From the cell containing the given text, extract its center point as [x, y] coordinate. 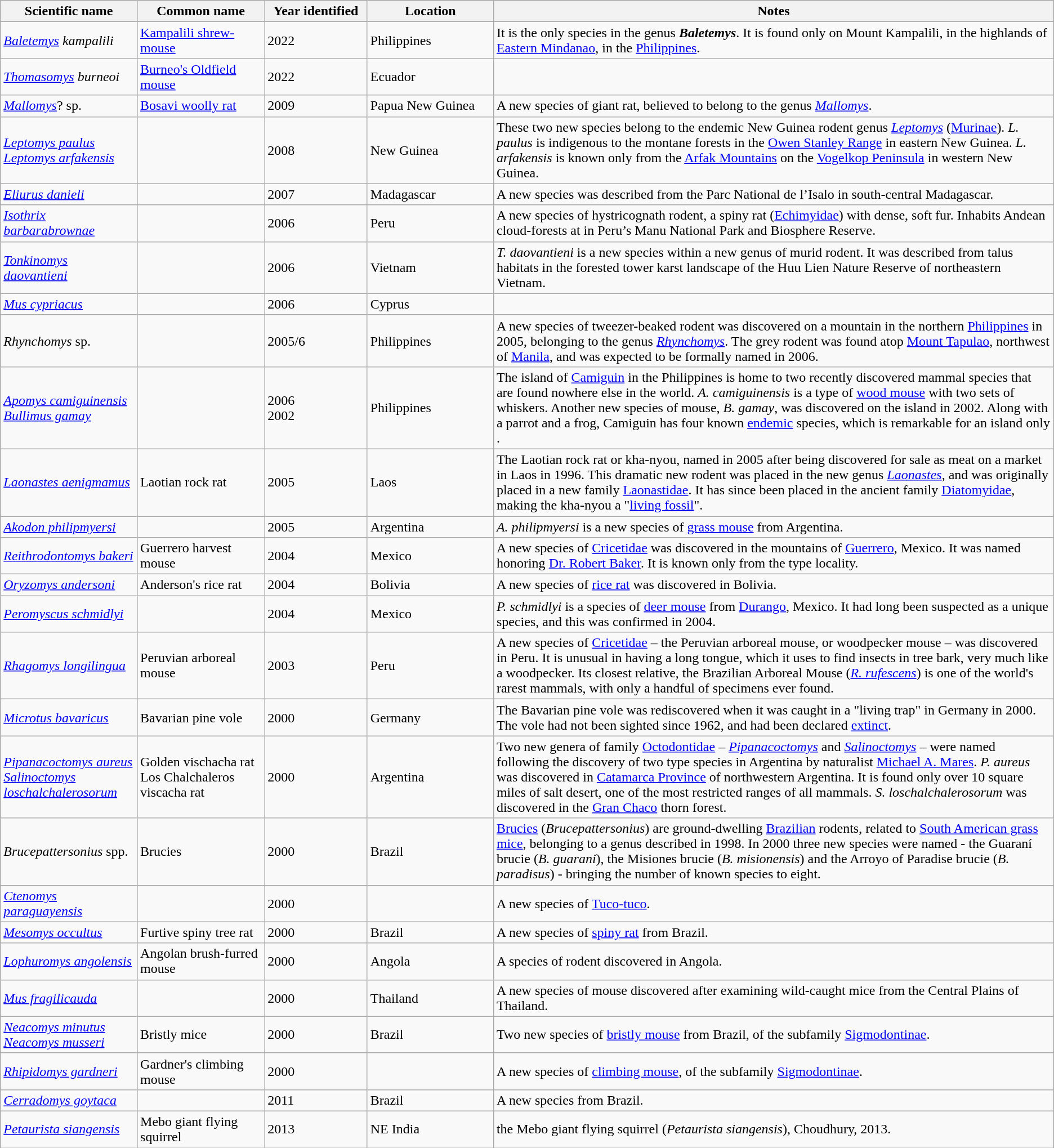
Laos [430, 482]
Eliurus danieli [69, 194]
Baletemys kampalili [69, 41]
Ctenomys paraguayensis [69, 903]
Rhagomys longilingua [69, 665]
Ecuador [430, 77]
A new species of climbing mouse, of the subfamily Sigmodontinae. [774, 1071]
Location [430, 11]
Germany [430, 717]
2013 [316, 1129]
Bosavi woolly rat [201, 106]
Mus cypriacus [69, 304]
Common name [201, 11]
Thomasomys burneoi [69, 77]
Rhipidomys gardneri [69, 1071]
Bristly mice [201, 1035]
Gardner's climbing mouse [201, 1071]
Isothrix barbarabrownae [69, 223]
Mebo giant flying squirrel [201, 1129]
A species of rodent discovered in Angola. [774, 962]
Burneo's Oldfield mouse [201, 77]
A new species was described from the Parc National de l’Isalo in south-central Madagascar. [774, 194]
Peromyscus schmidlyi [69, 614]
Apomys camiguinensis Bullimus gamay [69, 408]
Laotian rock rat [201, 482]
A. philipmyersi is a new species of grass mouse from Argentina. [774, 526]
Guerrero harvest mouse [201, 556]
NE India [430, 1129]
Bavarian pine vole [201, 717]
It is the only species in the genus Baletemys. It is found only on Mount Kampalili, in the highlands of Eastern Mindanao, in the Philippines. [774, 41]
Thailand [430, 998]
A new species of rice rat was discovered in Bolivia. [774, 585]
A new species of giant rat, believed to belong to the genus Mallomys. [774, 106]
Oryzomys andersoni [69, 585]
Reithrodontomys bakeri [69, 556]
2009 [316, 106]
Scientific name [69, 11]
2008 [316, 150]
Golden vischacha rat Los Chalchaleros viscacha rat [201, 777]
Furtive spiny tree rat [201, 932]
Vietnam [430, 267]
Mesomys occultus [69, 932]
Angola [430, 962]
Neacomys minutus Neacomys musseri [69, 1035]
2011 [316, 1100]
P. schmidlyi is a species of deer mouse from Durango, Mexico. It had long been suspected as a unique species, and this was confirmed in 2004. [774, 614]
Mallomys? sp. [69, 106]
2006 2002 [316, 408]
Papua New Guinea [430, 106]
Bolivia [430, 585]
Year identified [316, 11]
A new species from Brazil. [774, 1100]
the Mebo giant flying squirrel (Petaurista siangensis), Choudhury, 2013. [774, 1129]
Lophuromys angolensis [69, 962]
Laonastes aenigmamus [69, 482]
Brucies [201, 851]
Pipanacoctomys aureus Salinoctomys loschalchalerosorum [69, 777]
Microtus bavaricus [69, 717]
Madagascar [430, 194]
Cerradomys goytaca [69, 1100]
Brucepattersonius spp. [69, 851]
Cyprus [430, 304]
Anderson's rice rat [201, 585]
Akodon philipmyersi [69, 526]
Petaurista siangensis [69, 1129]
Rhynchomys sp. [69, 341]
Angolan brush-furred mouse [201, 962]
Peruvian arboreal mouse [201, 665]
Two new species of bristly mouse from Brazil, of the subfamily Sigmodontinae. [774, 1035]
A new species of mouse discovered after examining wild-caught mice from the Central Plains of Thailand. [774, 998]
2007 [316, 194]
Kampalili shrew-mouse [201, 41]
New Guinea [430, 150]
Notes [774, 11]
Leptomys paulus Leptomys arfakensis [69, 150]
Tonkinomys daovantieni [69, 267]
Mus fragilicauda [69, 998]
2005/6 [316, 341]
2003 [316, 665]
A new species of Tuco-tuco. [774, 903]
A new species of spiny rat from Brazil. [774, 932]
